Detect which cell encompasses the target text, then output its (X, Y) center coordinate. 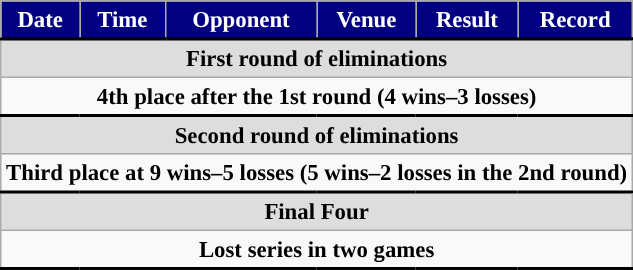
Record (576, 20)
Lost series in two games (317, 250)
Time (122, 20)
Second round of eliminations (317, 135)
Venue (366, 20)
Opponent (241, 20)
First round of eliminations (317, 58)
Final Four (317, 212)
Date (40, 20)
Third place at 9 wins–5 losses (5 wins–2 losses in the 2nd round) (317, 173)
Result (467, 20)
4th place after the 1st round (4 wins–3 losses) (317, 97)
